Capture the cell that displays the provided text and extract its [x, y] central coordinate. 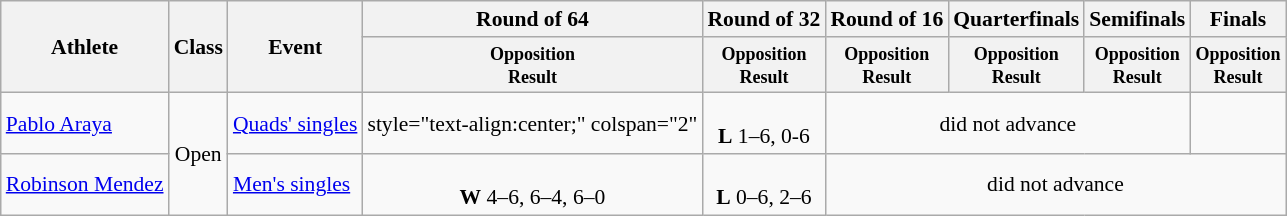
Quads' singles [296, 124]
Round of 16 [886, 19]
style="text-align:center;" colspan="2" [532, 124]
Robinson Mendez [85, 184]
Open [198, 154]
Round of 64 [532, 19]
Finals [1238, 19]
Pablo Araya [85, 124]
Round of 32 [764, 19]
Semifinals [1137, 19]
W 4–6, 6–4, 6–0 [532, 184]
L 1–6, 0-6 [764, 124]
L 0–6, 2–6 [764, 184]
Men's singles [296, 184]
Quarterfinals [1016, 19]
Class [198, 47]
Event [296, 47]
Athlete [85, 47]
